Return the (X, Y) coordinate for the center point of the cell that contains the specified text.  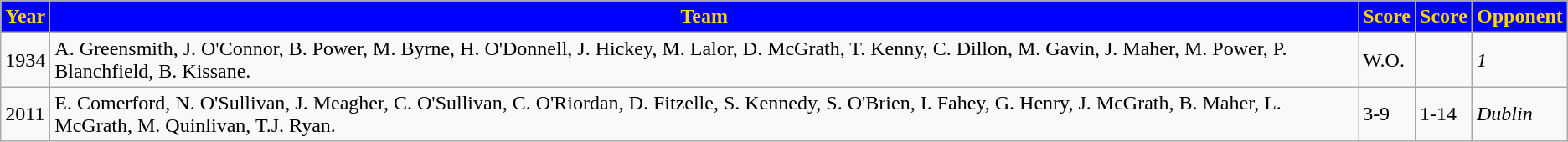
W.O. (1387, 60)
Team (704, 17)
3-9 (1387, 114)
Year (25, 17)
1 (1519, 60)
1934 (25, 60)
1-14 (1444, 114)
2011 (25, 114)
Dublin (1519, 114)
Opponent (1519, 17)
